For the text-containing cell, return its midpoint in (x, y) coordinate format. 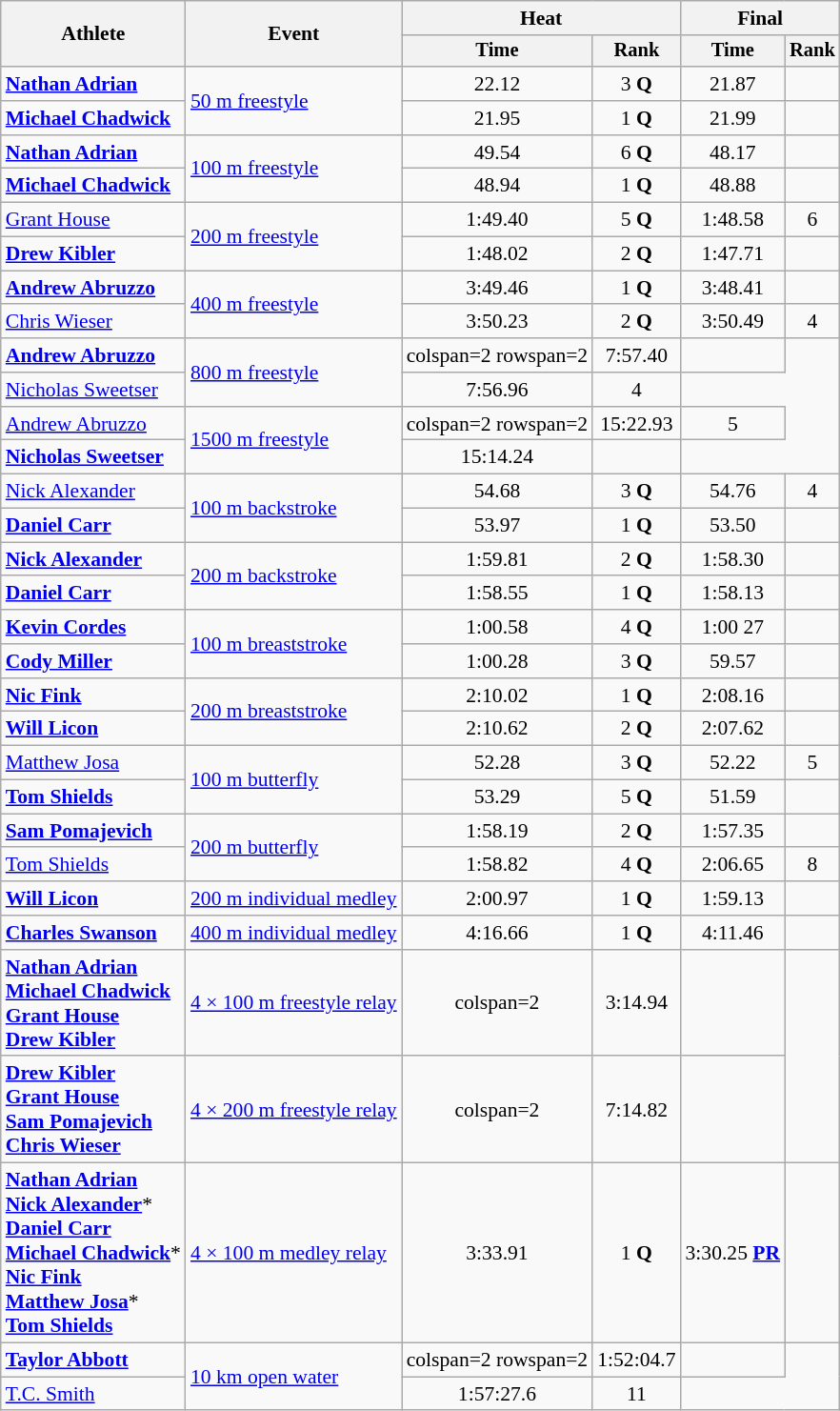
3:48.41 (733, 288)
Kevin Cordes (93, 627)
15:22.93 (636, 424)
Event (293, 34)
59.57 (733, 661)
4 × 200 m freestyle relay (293, 1110)
21.95 (497, 118)
54.76 (733, 492)
2:10.62 (497, 729)
Drew KiblerGrant HouseSam PomajevichChris Wieser (93, 1110)
T.C. Smith (93, 1394)
3:30.25 PR (733, 1254)
52.28 (497, 763)
Cody Miller (93, 661)
2:00.97 (497, 898)
1:52:04.7 (636, 1361)
Matthew Josa (93, 763)
7:57.40 (636, 355)
200 m individual medley (293, 898)
8 (812, 865)
4 × 100 m medley relay (293, 1254)
53.50 (733, 526)
4 × 100 m freestyle relay (293, 1003)
Drew Kibler (93, 254)
53.29 (497, 797)
1:59.81 (497, 559)
1:58.19 (497, 831)
7:14.82 (636, 1110)
200 m backstroke (293, 575)
Chris Wieser (93, 322)
21.87 (733, 84)
1:47.71 (733, 254)
1:00.28 (497, 661)
2:06.65 (733, 865)
6 (812, 220)
Heat (541, 18)
1:00.58 (497, 627)
21.99 (733, 118)
15:14.24 (497, 457)
6 Q (636, 152)
51.59 (733, 797)
100 m butterfly (293, 779)
200 m breaststroke (293, 713)
1:57:27.6 (497, 1394)
Charles Swanson (93, 933)
52.22 (733, 763)
4:16.66 (497, 933)
400 m individual medley (293, 933)
3:49.46 (497, 288)
48.94 (497, 186)
400 m freestyle (293, 305)
22.12 (497, 84)
54.68 (497, 492)
3:50.49 (733, 322)
800 m freestyle (293, 372)
11 (636, 1394)
49.54 (497, 152)
Sam Pomajevich (93, 831)
1:58.82 (497, 865)
48.17 (733, 152)
Nic Fink (93, 695)
3:33.91 (497, 1254)
1500 m freestyle (293, 440)
2:08.16 (733, 695)
4:11.46 (733, 933)
100 m breaststroke (293, 644)
100 m backstroke (293, 509)
1:48.58 (733, 220)
Taylor Abbott (93, 1361)
200 m freestyle (293, 236)
1:57.35 (733, 831)
Nathan AdrianMichael ChadwickGrant HouseDrew Kibler (93, 1003)
Nathan AdrianNick Alexander*Daniel CarrMichael Chadwick*Nic FinkMatthew Josa*Tom Shields (93, 1254)
Athlete (93, 34)
50 m freestyle (293, 101)
2:07.62 (733, 729)
53.97 (497, 526)
1:58.30 (733, 559)
200 m butterfly (293, 848)
3:14.94 (636, 1003)
1:58.55 (497, 594)
1:58.13 (733, 594)
1:59.13 (733, 898)
Final (760, 18)
1:00 27 (733, 627)
100 m freestyle (293, 170)
7:56.96 (497, 390)
10 km open water (293, 1378)
1:48.02 (497, 254)
48.88 (733, 186)
2:10.02 (497, 695)
3:50.23 (497, 322)
1:49.40 (497, 220)
Grant House (93, 220)
